Locate the cell with the specified text and output its (x, y) center coordinate. 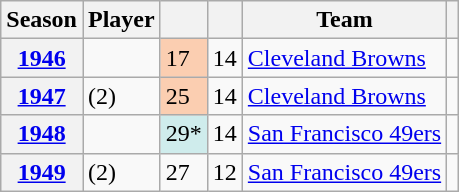
12 (224, 172)
Team (344, 20)
25 (184, 96)
Player (121, 20)
1949 (42, 172)
17 (184, 58)
29* (184, 134)
27 (184, 172)
1948 (42, 134)
1946 (42, 58)
1947 (42, 96)
Season (42, 20)
